Determine the [X, Y] coordinate at the center of the cell enclosing the given text.  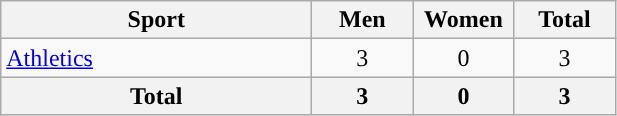
Sport [156, 20]
Men [362, 20]
Athletics [156, 58]
Women [464, 20]
